Scan for the cell matching the given text and deliver its (x, y) coordinate at center. 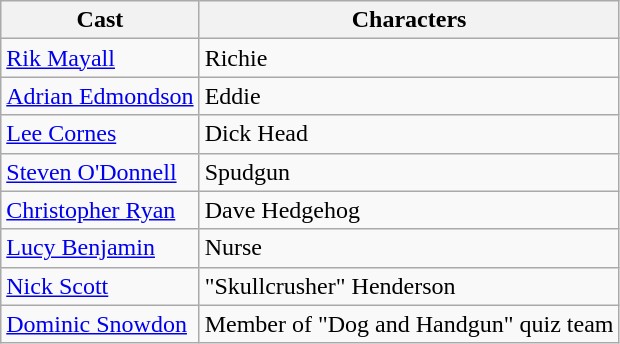
Cast (100, 20)
Steven O'Donnell (100, 172)
Richie (409, 58)
Christopher Ryan (100, 210)
Dominic Snowdon (100, 324)
Dick Head (409, 134)
Spudgun (409, 172)
Eddie (409, 96)
Adrian Edmondson (100, 96)
Nick Scott (100, 286)
Lee Cornes (100, 134)
Lucy Benjamin (100, 248)
"Skullcrusher" Henderson (409, 286)
Dave Hedgehog (409, 210)
Nurse (409, 248)
Characters (409, 20)
Member of "Dog and Handgun" quiz team (409, 324)
Rik Mayall (100, 58)
